Detect which cell encompasses the target text, then output its [X, Y] center coordinate. 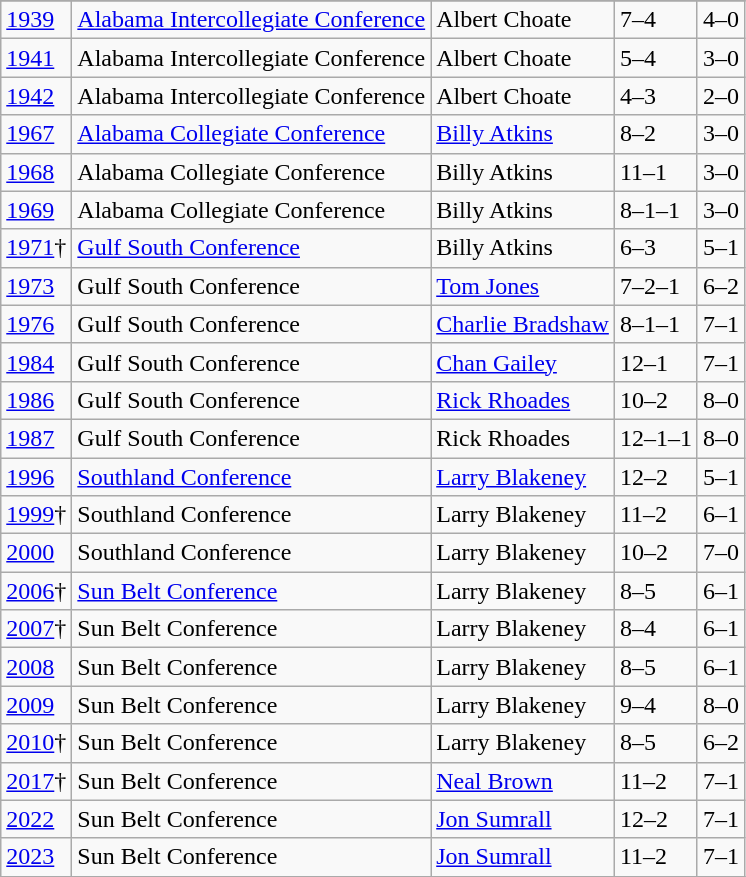
1941 [36, 58]
2023 [36, 857]
2007† [36, 629]
1976 [36, 324]
8–2 [656, 134]
1971† [36, 248]
2022 [36, 819]
1986 [36, 400]
2017† [36, 781]
4–3 [656, 96]
Chan Gailey [523, 362]
1967 [36, 134]
9–4 [656, 705]
1984 [36, 362]
1987 [36, 438]
7–2–1 [656, 286]
1968 [36, 172]
12–1–1 [656, 438]
6–3 [656, 248]
1973 [36, 286]
7–4 [656, 20]
2006† [36, 591]
Charlie Bradshaw [523, 324]
1942 [36, 96]
1999† [36, 515]
1939 [36, 20]
2010† [36, 743]
Tom Jones [523, 286]
2000 [36, 553]
2009 [36, 705]
2008 [36, 667]
2–0 [720, 96]
5–4 [656, 58]
1969 [36, 210]
Neal Brown [523, 781]
7–0 [720, 553]
12–1 [656, 362]
1996 [36, 477]
11–1 [656, 172]
4–0 [720, 20]
8–4 [656, 629]
